Capture the cell that displays the provided text and extract its [x, y] central coordinate. 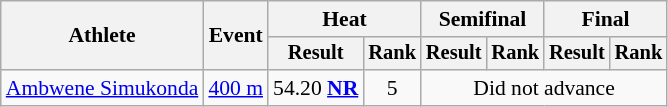
400 m [236, 88]
Event [236, 36]
Did not advance [544, 88]
5 [392, 88]
Ambwene Simukonda [102, 88]
Athlete [102, 36]
Final [606, 19]
Semifinal [482, 19]
Heat [344, 19]
54.20 NR [316, 88]
